From the cell containing the given text, extract its center point as (x, y) coordinate. 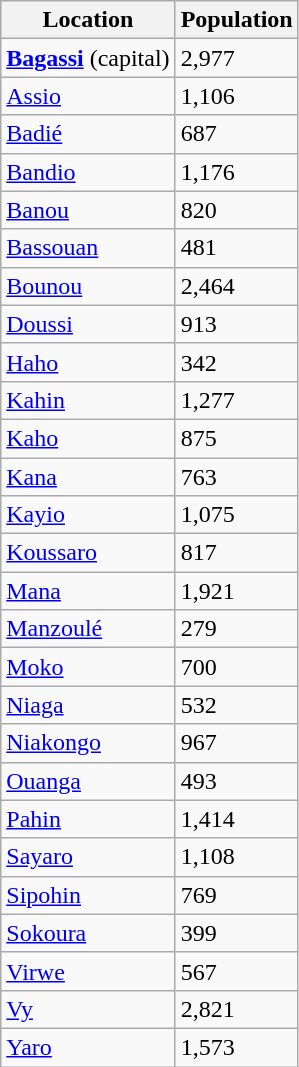
2,977 (236, 58)
Niaga (88, 705)
1,573 (236, 1047)
763 (236, 477)
532 (236, 705)
Sokoura (88, 933)
820 (236, 210)
Vy (88, 1009)
Sipohin (88, 895)
Bagassi (capital) (88, 58)
Population (236, 20)
687 (236, 134)
Bassouan (88, 248)
967 (236, 743)
399 (236, 933)
700 (236, 667)
1,414 (236, 819)
Sayaro (88, 857)
Banou (88, 210)
Location (88, 20)
493 (236, 781)
Manzoulé (88, 629)
1,108 (236, 857)
Yaro (88, 1047)
1,106 (236, 96)
Kayio (88, 515)
817 (236, 553)
Haho (88, 362)
Virwe (88, 971)
2,464 (236, 286)
769 (236, 895)
Assio (88, 96)
Doussi (88, 324)
1,176 (236, 172)
Pahin (88, 819)
481 (236, 248)
Bounou (88, 286)
2,821 (236, 1009)
1,921 (236, 591)
Moko (88, 667)
Kaho (88, 438)
1,075 (236, 515)
Badié (88, 134)
1,277 (236, 400)
Mana (88, 591)
Ouanga (88, 781)
Kana (88, 477)
567 (236, 971)
Koussaro (88, 553)
342 (236, 362)
Kahin (88, 400)
Niakongo (88, 743)
Bandio (88, 172)
875 (236, 438)
913 (236, 324)
279 (236, 629)
